Capture the cell that displays the provided text and extract its [x, y] central coordinate. 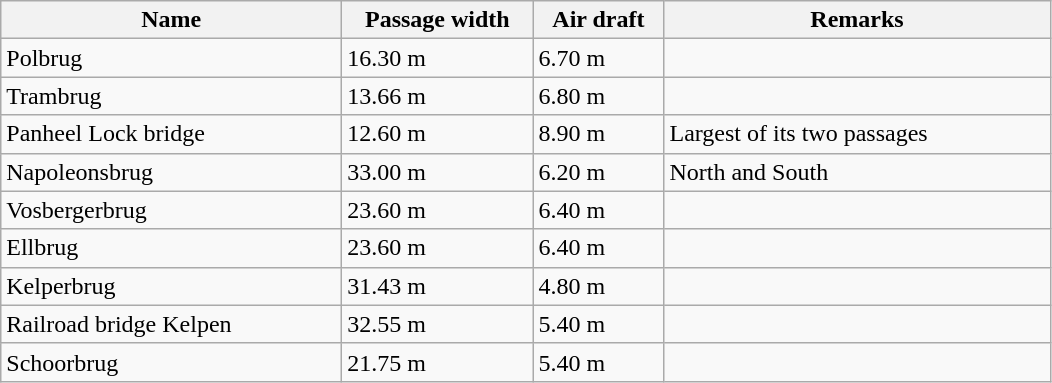
6.20 m [598, 172]
6.80 m [598, 96]
4.80 m [598, 286]
12.60 m [438, 134]
Passage width [438, 20]
33.00 m [438, 172]
6.70 m [598, 58]
Air draft [598, 20]
21.75 m [438, 362]
Trambrug [172, 96]
Railroad bridge Kelpen [172, 324]
Ellbrug [172, 248]
North and South [857, 172]
32.55 m [438, 324]
Panheel Lock bridge [172, 134]
Kelperbrug [172, 286]
31.43 m [438, 286]
Remarks [857, 20]
8.90 m [598, 134]
Schoorbrug [172, 362]
Vosbergerbrug [172, 210]
Napoleonsbrug [172, 172]
Polbrug [172, 58]
Name [172, 20]
16.30 m [438, 58]
Largest of its two passages [857, 134]
13.66 m [438, 96]
